Locate the cell with the specified text and output its [x, y] center coordinate. 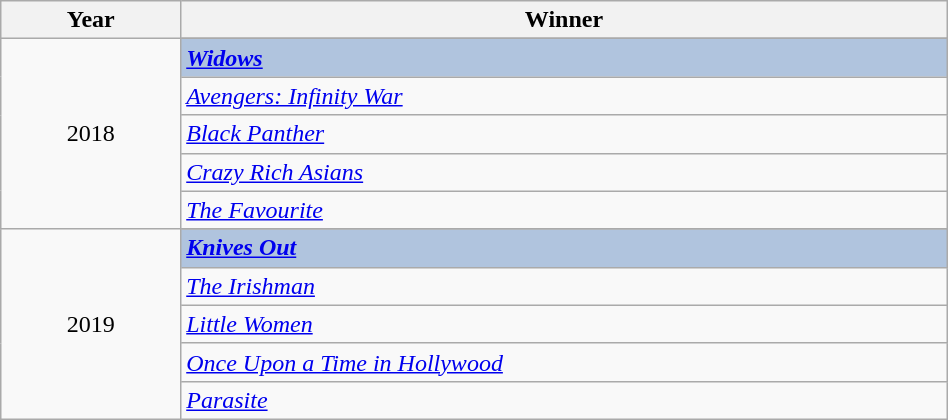
2019 [91, 324]
Year [91, 20]
Crazy Rich Asians [564, 172]
The Irishman [564, 286]
Winner [564, 20]
Knives Out [564, 248]
Black Panther [564, 134]
The Favourite [564, 210]
Parasite [564, 400]
Avengers: Infinity War [564, 96]
Little Women [564, 324]
Widows [564, 58]
2018 [91, 134]
Once Upon a Time in Hollywood [564, 362]
